From the cell containing the given text, extract its center point as (x, y) coordinate. 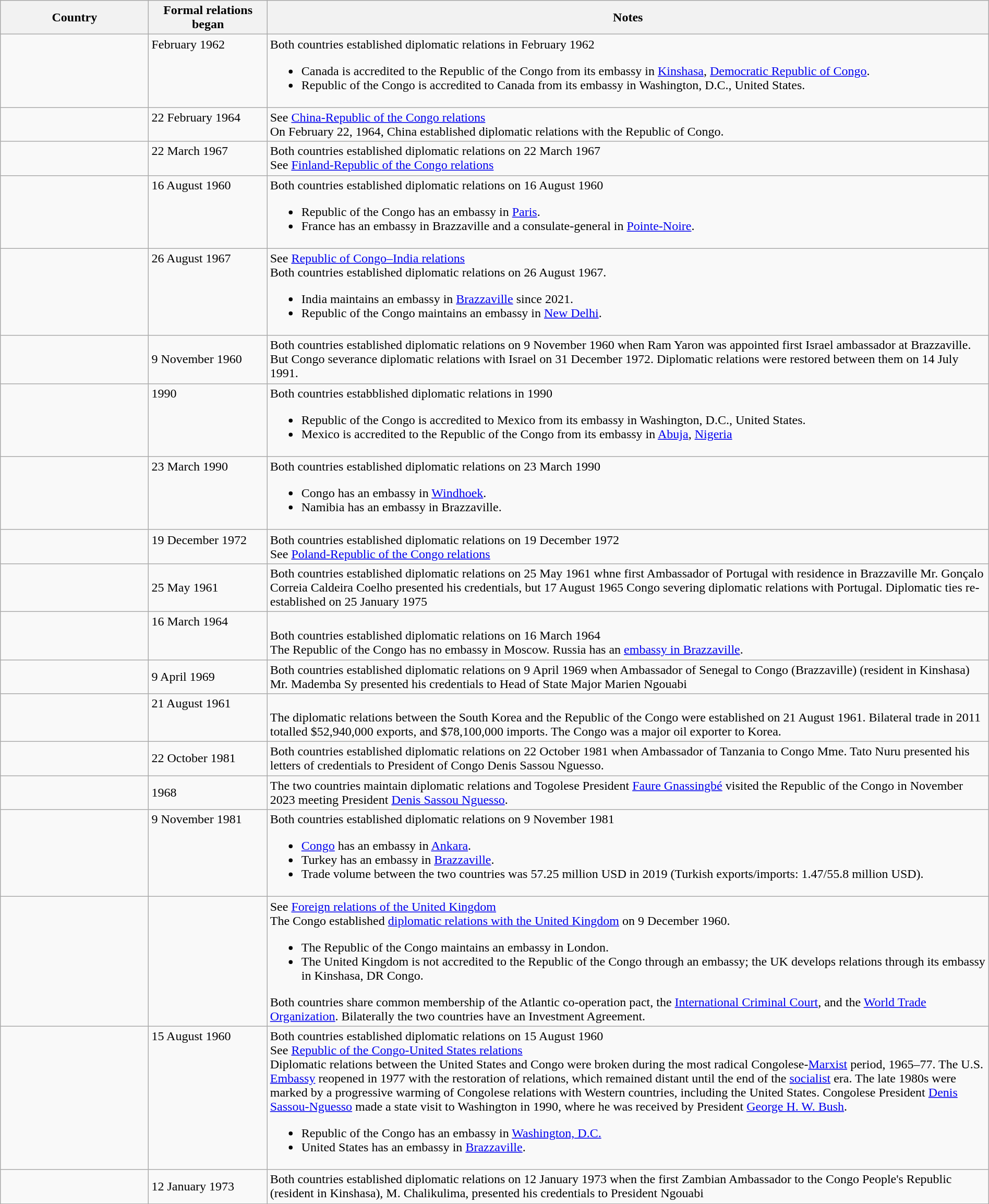
26 August 1967 (208, 292)
16 August 1960 (208, 212)
Formal relations began (208, 18)
25 May 1961 (208, 587)
23 March 1990 (208, 493)
22 October 1981 (208, 758)
9 April 1969 (208, 676)
15 August 1960 (208, 1098)
9 November 1981 (208, 853)
9 November 1960 (208, 359)
22 February 1964 (208, 124)
February 1962 (208, 71)
Both countries established diplomatic relations on 22 March 1967See Finland-Republic of the Congo relations (628, 159)
19 December 1972 (208, 547)
Both countries established diplomatic relations on 23 March 1990Congo has an embassy in Windhoek.Namibia has an embassy in Brazzaville. (628, 493)
16 March 1964 (208, 635)
Notes (628, 18)
21 August 1961 (208, 718)
See China-Republic of the Congo relationsOn February 22, 1964, China established diplomatic relations with the Republic of Congo. (628, 124)
22 March 1967 (208, 159)
12 January 1973 (208, 1186)
Country (75, 18)
1968 (208, 793)
Both countries established diplomatic relations on 19 December 1972See Poland-Republic of the Congo relations (628, 547)
1990 (208, 420)
